Return (X, Y) of the center of cell containing provided text 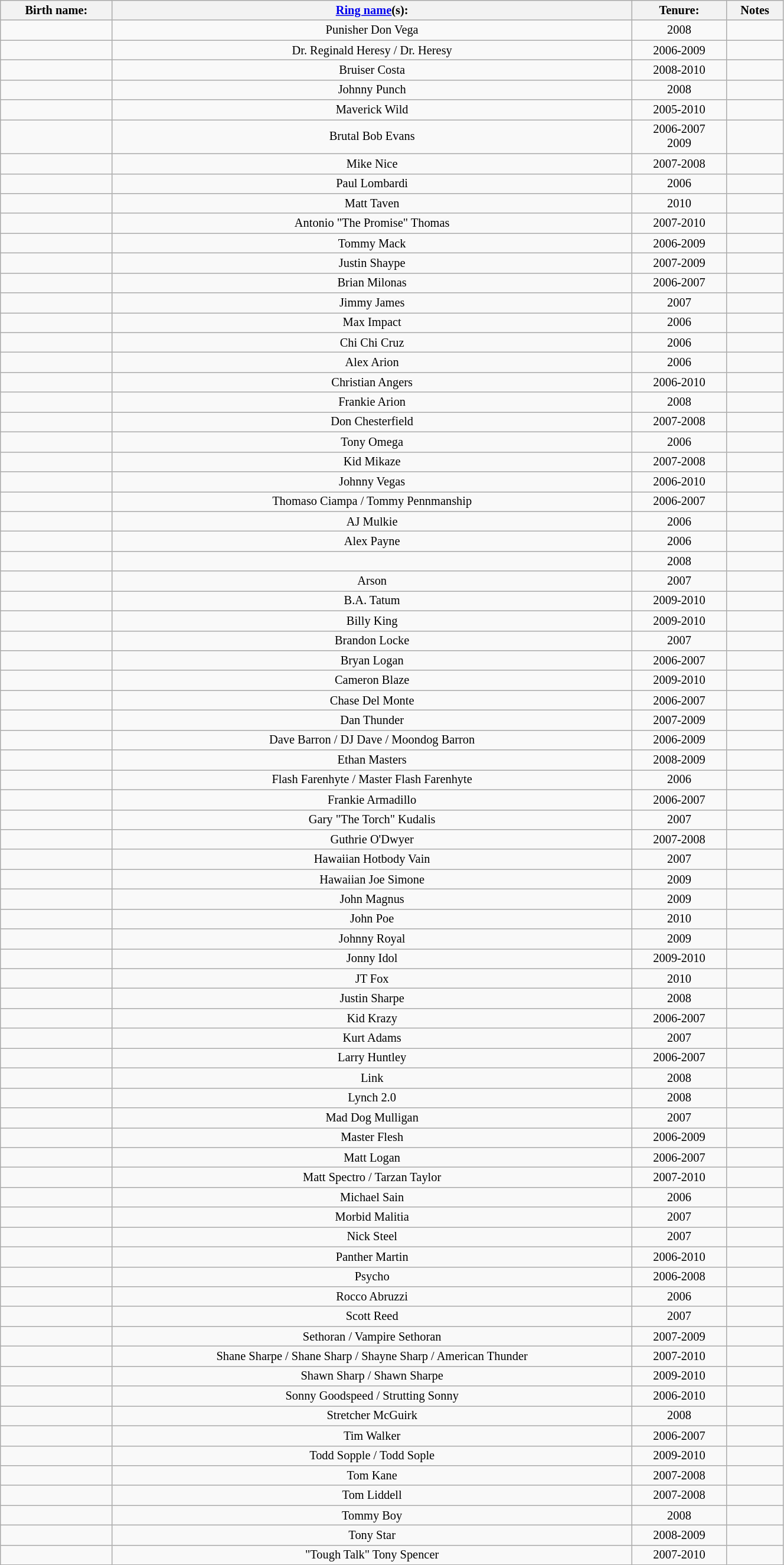
Johnny Royal (372, 939)
Kurt Adams (372, 1038)
2006-2008 (679, 1277)
Dave Barron / DJ Dave / Moondog Barron (372, 740)
Stretcher McGuirk (372, 1416)
Morbid Malitia (372, 1217)
Cameron Blaze (372, 680)
Tony Star (372, 1535)
Bruiser Costa (372, 70)
Frankie Armadillo (372, 800)
Tom Liddell (372, 1495)
John Poe (372, 919)
Psycho (372, 1277)
Todd Sopple / Todd Sople (372, 1456)
Alex Arion (372, 362)
Antonio "The Promise" Thomas (372, 223)
Shane Sharpe / Shane Sharp / Shayne Sharp / American Thunder (372, 1356)
Tenure: (679, 10)
Billy King (372, 621)
Chase Del Monte (372, 700)
Mike Nice (372, 164)
Brandon Locke (372, 641)
Birth name: (57, 10)
AJ Mulkie (372, 521)
Ethan Masters (372, 760)
Chi Chi Cruz (372, 343)
Scott Reed (372, 1316)
Matt Logan (372, 1158)
Arson (372, 581)
Maverick Wild (372, 110)
"Tough Talk" Tony Spencer (372, 1555)
Lynch 2.0 (372, 1098)
Kid Krazy (372, 1018)
Tommy Boy (372, 1515)
Matt Spectro / Tarzan Taylor (372, 1177)
2005-2010 (679, 110)
Sethoran / Vampire Sethoran (372, 1336)
Tim Walker (372, 1436)
Guthrie O'Dwyer (372, 839)
Ring name(s): (372, 10)
Dr. Reginald Heresy / Dr. Heresy (372, 50)
Nick Steel (372, 1237)
Link (372, 1078)
Max Impact (372, 322)
Johnny Vegas (372, 481)
Gary "The Torch" Kudalis (372, 820)
Johnny Punch (372, 90)
Jimmy James (372, 303)
Tony Omega (372, 442)
B.A. Tatum (372, 601)
Tommy Mack (372, 243)
Punisher Don Vega (372, 30)
Flash Farenhyte / Master Flash Farenhyte (372, 780)
Dan Thunder (372, 720)
Bryan Logan (372, 660)
2008-2010 (679, 70)
Brian Milonas (372, 283)
Thomaso Ciampa / Tommy Pennmanship (372, 501)
Michael Sain (372, 1197)
JT Fox (372, 979)
Sonny Goodspeed / Strutting Sonny (372, 1396)
Brutal Bob Evans (372, 136)
Notes (755, 10)
Rocco Abruzzi (372, 1296)
John Magnus (372, 899)
Kid Mikaze (372, 462)
Alex Payne (372, 541)
Master Flesh (372, 1137)
Hawaiian Joe Simone (372, 879)
Don Chesterfield (372, 422)
Panther Martin (372, 1257)
Mad Dog Mulligan (372, 1117)
Justin Sharpe (372, 999)
Frankie Arion (372, 402)
Shawn Sharp / Shawn Sharpe (372, 1376)
Tom Kane (372, 1475)
Hawaiian Hotbody Vain (372, 859)
Matt Taven (372, 203)
Christian Angers (372, 382)
2006-20072009 (679, 136)
Paul Lombardi (372, 184)
Jonny Idol (372, 958)
Justin Shaype (372, 263)
Larry Huntley (372, 1058)
